Determine the [x, y] coordinate at the center of the cell enclosing the given text.  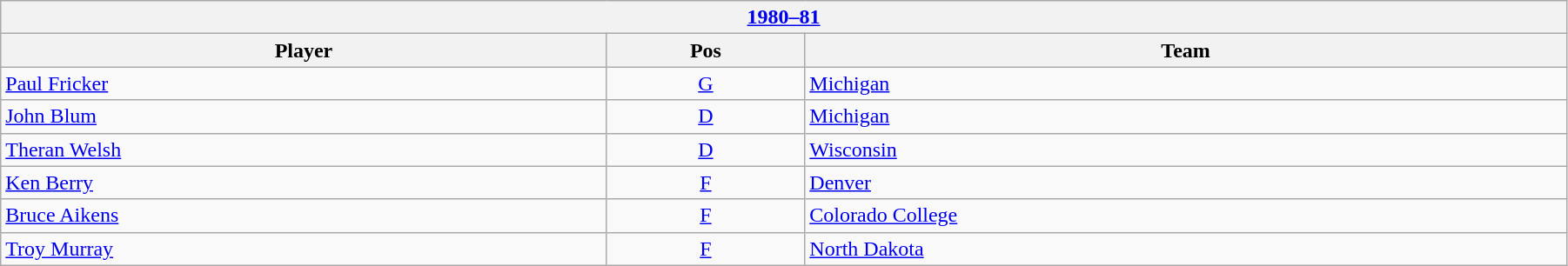
Player [304, 50]
John Blum [304, 116]
Pos [706, 50]
Theran Welsh [304, 150]
Troy Murray [304, 249]
Colorado College [1186, 216]
Team [1186, 50]
Wisconsin [1186, 150]
1980–81 [784, 17]
North Dakota [1186, 249]
Paul Fricker [304, 83]
G [706, 83]
Ken Berry [304, 183]
Denver [1186, 183]
Bruce Aikens [304, 216]
